Search for the cell housing the specified text and yield its [X, Y] center coordinate. 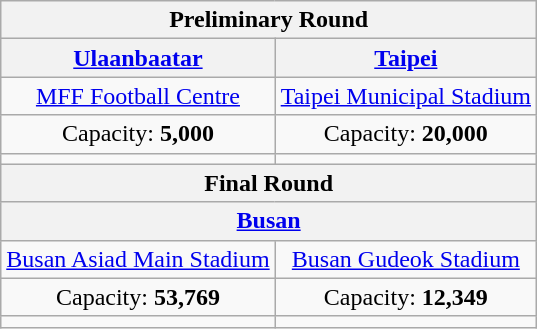
Capacity: 5,000 [138, 134]
Busan [269, 221]
Capacity: 53,769 [138, 297]
Preliminary Round [269, 20]
Taipei [406, 58]
Capacity: 12,349 [406, 297]
Capacity: 20,000 [406, 134]
Final Round [269, 183]
Taipei Municipal Stadium [406, 96]
Busan Asiad Main Stadium [138, 259]
Ulaanbaatar [138, 58]
Busan Gudeok Stadium [406, 259]
MFF Football Centre [138, 96]
